From the cell containing the given text, extract its center point as [x, y] coordinate. 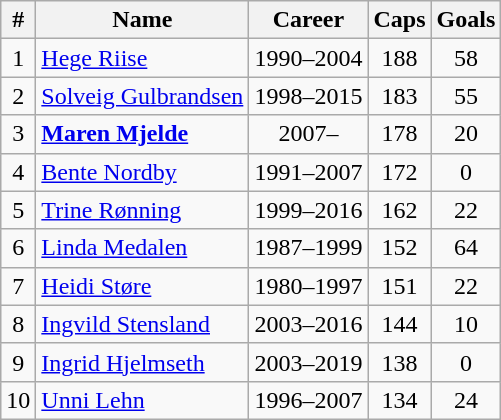
Maren Mjelde [142, 134]
1 [18, 58]
172 [400, 172]
Caps [400, 20]
151 [400, 286]
Bente Nordby [142, 172]
# [18, 20]
162 [400, 210]
1996–2007 [308, 400]
Ingvild Stensland [142, 324]
1998–2015 [308, 96]
Heidi Støre [142, 286]
7 [18, 286]
6 [18, 248]
55 [466, 96]
Solveig Gulbrandsen [142, 96]
Ingrid Hjelmseth [142, 362]
Goals [466, 20]
2007– [308, 134]
Linda Medalen [142, 248]
144 [400, 324]
178 [400, 134]
4 [18, 172]
Hege Riise [142, 58]
188 [400, 58]
Trine Rønning [142, 210]
1999–2016 [308, 210]
1987–1999 [308, 248]
183 [400, 96]
2 [18, 96]
Career [308, 20]
20 [466, 134]
Name [142, 20]
8 [18, 324]
138 [400, 362]
2003–2019 [308, 362]
Unni Lehn [142, 400]
1990–2004 [308, 58]
134 [400, 400]
5 [18, 210]
1980–1997 [308, 286]
24 [466, 400]
9 [18, 362]
3 [18, 134]
152 [400, 248]
58 [466, 58]
64 [466, 248]
1991–2007 [308, 172]
2003–2016 [308, 324]
